Output the (X, Y) coordinate of the center of the cell containing the given text.  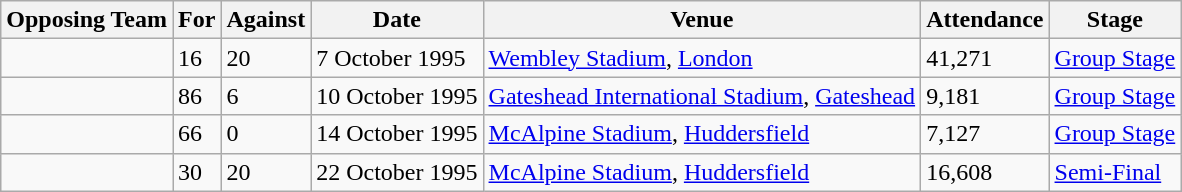
Semi-Final (1115, 172)
For (197, 20)
Stage (1115, 20)
86 (197, 96)
6 (266, 96)
Date (397, 20)
10 October 1995 (397, 96)
Against (266, 20)
14 October 1995 (397, 134)
Opposing Team (87, 20)
66 (197, 134)
41,271 (985, 58)
7,127 (985, 134)
Attendance (985, 20)
0 (266, 134)
Venue (702, 20)
Gateshead International Stadium, Gateshead (702, 96)
16,608 (985, 172)
9,181 (985, 96)
22 October 1995 (397, 172)
30 (197, 172)
Wembley Stadium, London (702, 58)
7 October 1995 (397, 58)
16 (197, 58)
